Scan for the cell matching the given text and deliver its (X, Y) coordinate at center. 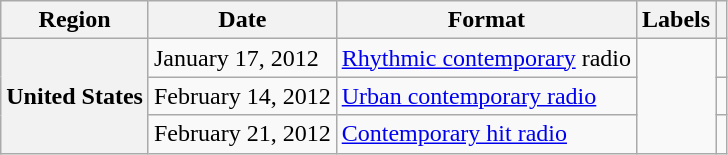
February 21, 2012 (242, 134)
Labels (676, 20)
Rhythmic contemporary radio (486, 58)
Contemporary hit radio (486, 134)
Format (486, 20)
Urban contemporary radio (486, 96)
January 17, 2012 (242, 58)
February 14, 2012 (242, 96)
United States (75, 96)
Date (242, 20)
Region (75, 20)
